Search for the cell housing the specified text and yield its [X, Y] center coordinate. 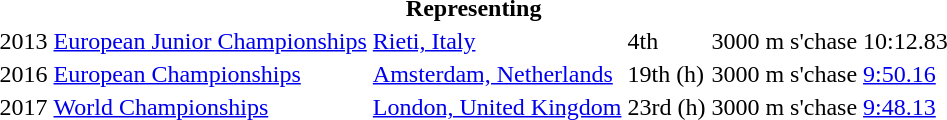
European Junior Championships [210, 41]
European Championships [210, 74]
Amsterdam, Netherlands [497, 74]
4th [666, 41]
Rieti, Italy [497, 41]
19th (h) [666, 74]
